Pinpoint the cell where the given text exists, returning its [X, Y] midpoint coordinate. 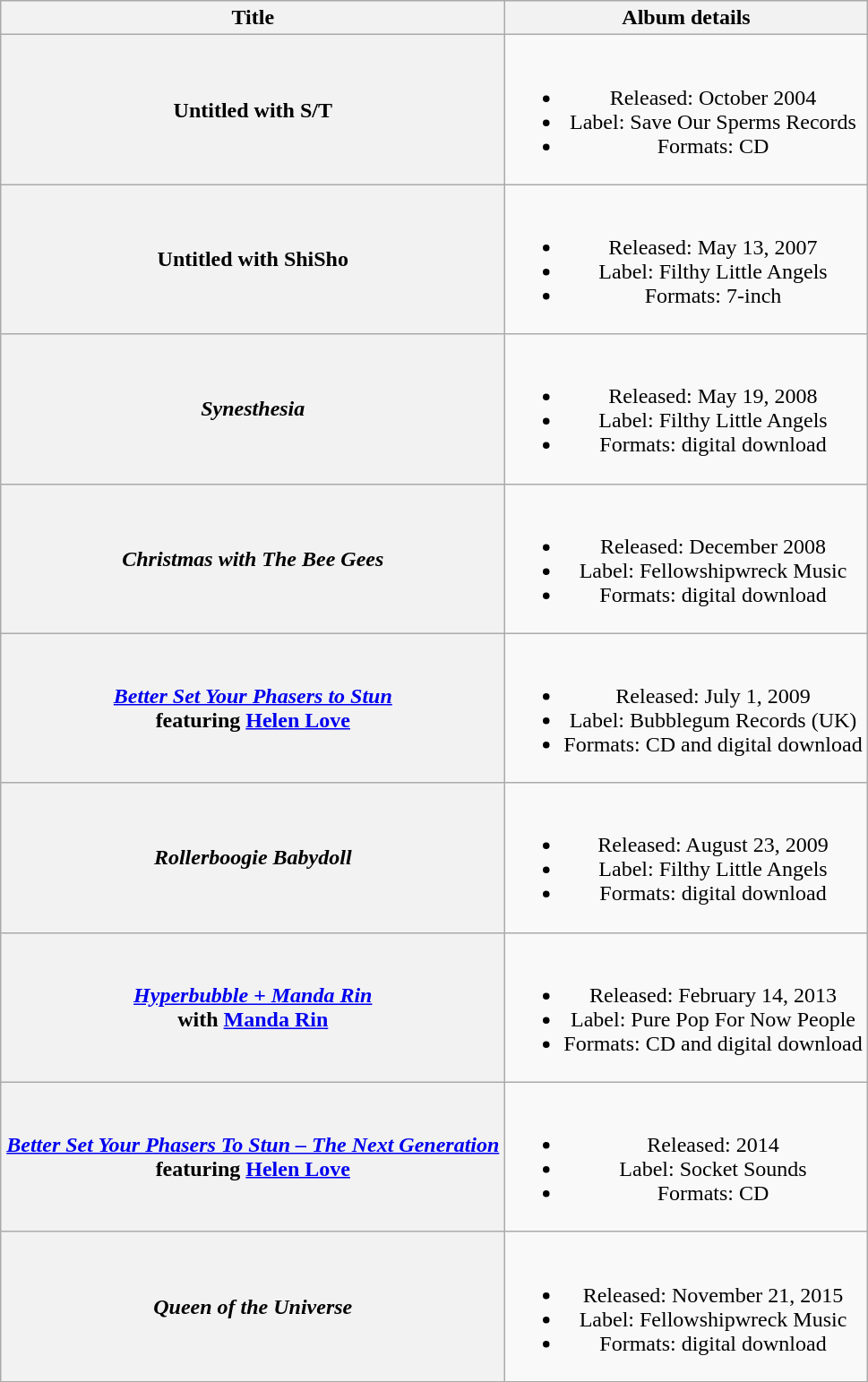
Synesthesia [253, 408]
Released: February 14, 2013Label: Pure Pop For Now PeopleFormats: CD and digital download [686, 1007]
Untitled with S/T [253, 109]
Released: December 2008Label: Fellowshipwreck MusicFormats: digital download [686, 559]
Released: August 23, 2009Label: Filthy Little AngelsFormats: digital download [686, 858]
Released: 2014Label: Socket SoundsFormats: CD [686, 1157]
Released: May 19, 2008Label: Filthy Little AngelsFormats: digital download [686, 408]
Album details [686, 18]
Christmas with The Bee Gees [253, 559]
Released: July 1, 2009Label: Bubblegum Records (UK)Formats: CD and digital download [686, 708]
Better Set Your Phasers To Stun – The Next Generationfeaturing Helen Love [253, 1157]
Released: November 21, 2015Label: Fellowshipwreck MusicFormats: digital download [686, 1306]
Released: October 2004Label: Save Our Sperms RecordsFormats: CD [686, 109]
Hyperbubble + Manda Rinwith Manda Rin [253, 1007]
Rollerboogie Babydoll [253, 858]
Released: May 13, 2007Label: Filthy Little AngelsFormats: 7-inch [686, 260]
Title [253, 18]
Queen of the Universe [253, 1306]
Better Set Your Phasers to Stunfeaturing Helen Love [253, 708]
Untitled with ShiSho [253, 260]
